From the cell containing the given text, extract its center point as (X, Y) coordinate. 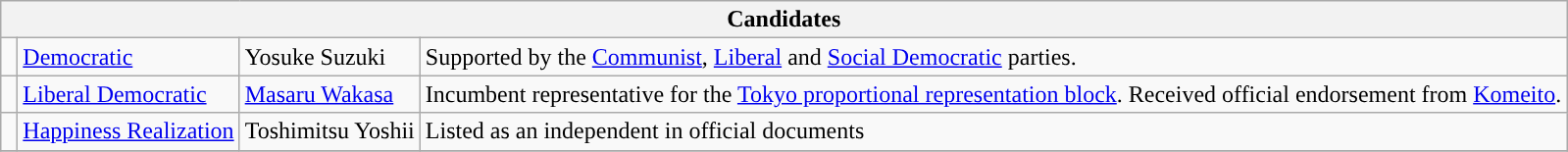
Democratic (128, 57)
Masaru Wakasa (329, 94)
Listed as an independent in official documents (992, 131)
Yosuke Suzuki (329, 57)
Liberal Democratic (128, 94)
Happiness Realization (128, 131)
Candidates (784, 20)
Supported by the Communist, Liberal and Social Democratic parties. (992, 57)
Toshimitsu Yoshii (329, 131)
Incumbent representative for the Tokyo proportional representation block. Received official endorsement from Komeito. (992, 94)
